For the text-containing cell, return its midpoint in [X, Y] coordinate format. 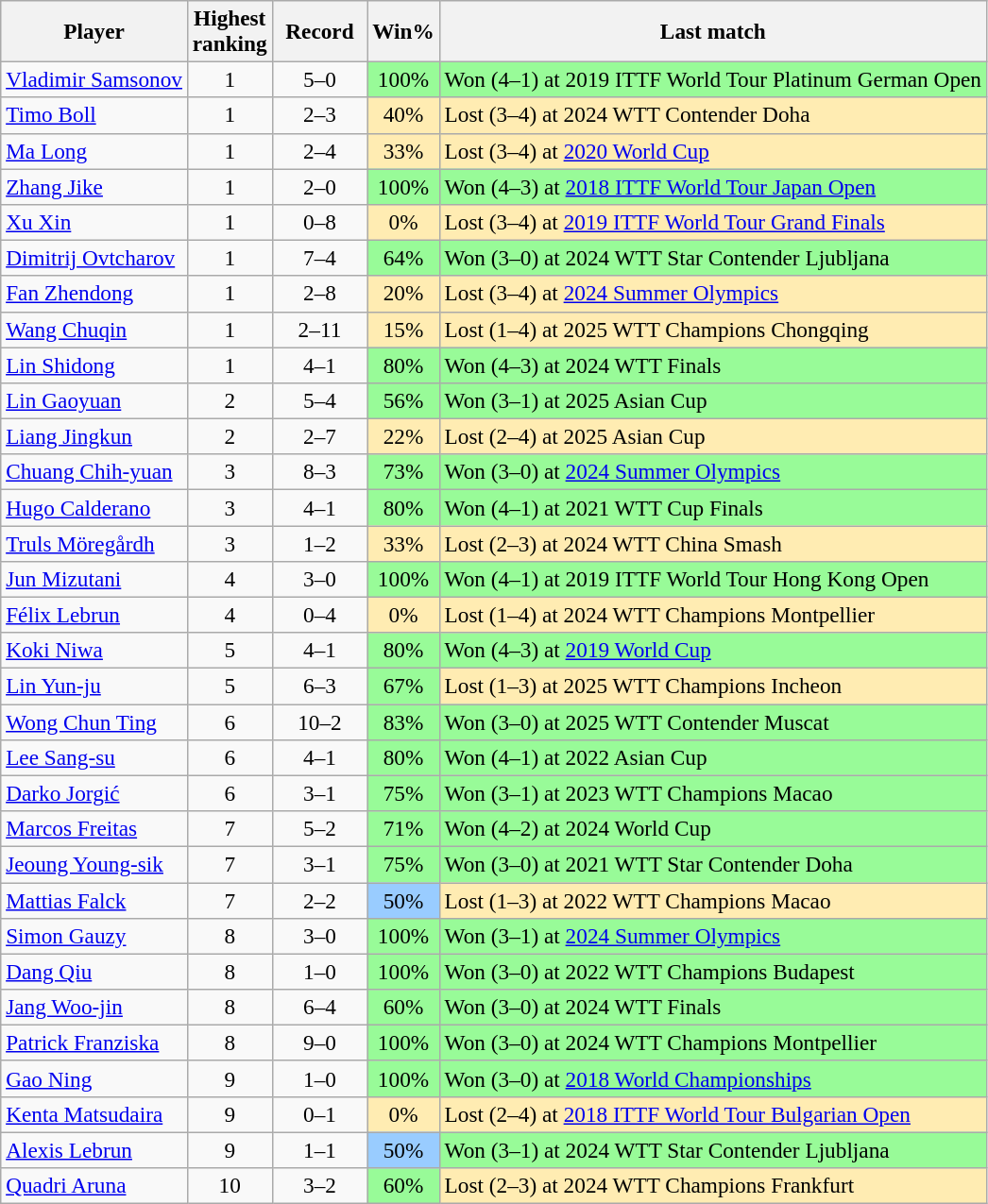
Lin Yun-ju [94, 686]
0–1 [319, 1114]
Dang Qiu [94, 972]
Patrick Franziska [94, 1043]
2–0 [319, 186]
Lee Sang-su [94, 757]
40% [403, 115]
Chuang Chih-yuan [94, 472]
Won (4–3) at 2019 World Cup [712, 651]
Won (3–0) at 2024 Summer Olympics [712, 472]
Lost (1–4) at 2025 WTT Champions Chongqing [712, 330]
6–4 [319, 1007]
Truls Möregårdh [94, 543]
Won (4–1) at 2019 ITTF World Tour Hong Kong Open [712, 579]
1–2 [319, 543]
Won (3–0) at 2025 WTT Contender Muscat [712, 721]
Won (3–1) at 2024 Summer Olympics [712, 936]
Won (3–1) at 2025 Asian Cup [712, 400]
Lost (2–3) at 2024 WTT China Smash [712, 543]
Won (3–0) at 2022 WTT Champions Budapest [712, 972]
Vladimir Samsonov [94, 79]
Won (4–3) at 2018 ITTF World Tour Japan Open [712, 186]
Lost (1–3) at 2025 WTT Champions Incheon [712, 686]
9–0 [319, 1043]
Darko Jorgić [94, 793]
Simon Gauzy [94, 936]
10 [230, 1185]
Liang Jingkun [94, 436]
Lost (3–4) at 2024 WTT Contender Doha [712, 115]
22% [403, 436]
Wong Chun Ting [94, 721]
Lost (2–4) at 2025 Asian Cup [712, 436]
Quadri Aruna [94, 1185]
6–3 [319, 686]
Gao Ning [94, 1078]
15% [403, 330]
Won (3–1) at 2024 WTT Star Contender Ljubljana [712, 1149]
Won (3–1) at 2023 WTT Champions Macao [712, 793]
Highestranking [230, 30]
Hugo Calderano [94, 507]
Won (4–2) at 2024 World Cup [712, 828]
56% [403, 400]
5–0 [319, 79]
Player [94, 30]
3–2 [319, 1185]
0–8 [319, 222]
Won (4–1) at 2022 Asian Cup [712, 757]
Timo Boll [94, 115]
0–4 [319, 615]
Lost (3–4) at 2020 World Cup [712, 151]
Lost (1–3) at 2022 WTT Champions Macao [712, 900]
Marcos Freitas [94, 828]
2–11 [319, 330]
Jeoung Young-sik [94, 864]
Jun Mizutani [94, 579]
10–2 [319, 721]
Kenta Matsudaira [94, 1114]
Ma Long [94, 151]
Dimitrij Ovtcharov [94, 258]
Lost (2–3) at 2024 WTT Champions Frankfurt [712, 1185]
Wang Chuqin [94, 330]
Félix Lebrun [94, 615]
Xu Xin [94, 222]
Won (4–1) at 2019 ITTF World Tour Platinum German Open [712, 79]
Win% [403, 30]
Won (4–1) at 2021 WTT Cup Finals [712, 507]
Record [319, 30]
71% [403, 828]
2–4 [319, 151]
Lin Gaoyuan [94, 400]
Jang Woo-jin [94, 1007]
Mattias Falck [94, 900]
Alexis Lebrun [94, 1149]
67% [403, 686]
7–4 [319, 258]
Won (3–0) at 2021 WTT Star Contender Doha [712, 864]
64% [403, 258]
Won (3–0) at 2024 WTT Champions Montpellier [712, 1043]
73% [403, 472]
Lost (1–4) at 2024 WTT Champions Montpellier [712, 615]
2–2 [319, 900]
Won (3–0) at 2018 World Championships [712, 1078]
1–1 [319, 1149]
5–4 [319, 400]
Fan Zhendong [94, 294]
2–7 [319, 436]
Lin Shidong [94, 365]
Koki Niwa [94, 651]
83% [403, 721]
Won (3–0) at 2024 WTT Finals [712, 1007]
Zhang Jike [94, 186]
Lost (3–4) at 2019 ITTF World Tour Grand Finals [712, 222]
Last match [712, 30]
8–3 [319, 472]
2–8 [319, 294]
Lost (2–4) at 2018 ITTF World Tour Bulgarian Open [712, 1114]
Lost (3–4) at 2024 Summer Olympics [712, 294]
20% [403, 294]
Won (4–3) at 2024 WTT Finals [712, 365]
5–2 [319, 828]
Won (3–0) at 2024 WTT Star Contender Ljubljana [712, 258]
2–3 [319, 115]
